Provide the (x, y) coordinate of the cell's center where the given text is located.  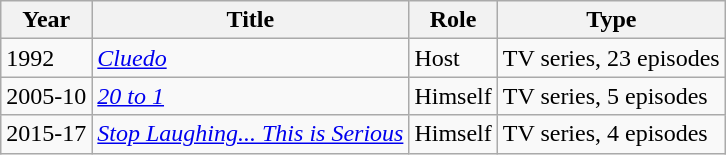
Cluedo (250, 58)
TV series, 5 episodes (611, 96)
TV series, 23 episodes (611, 58)
Role (453, 20)
Type (611, 20)
Host (453, 58)
20 to 1 (250, 96)
2015-17 (46, 134)
2005-10 (46, 96)
TV series, 4 episodes (611, 134)
Title (250, 20)
Year (46, 20)
Stop Laughing... This is Serious (250, 134)
1992 (46, 58)
